Output the (x, y) coordinate of the center of the cell containing the given text.  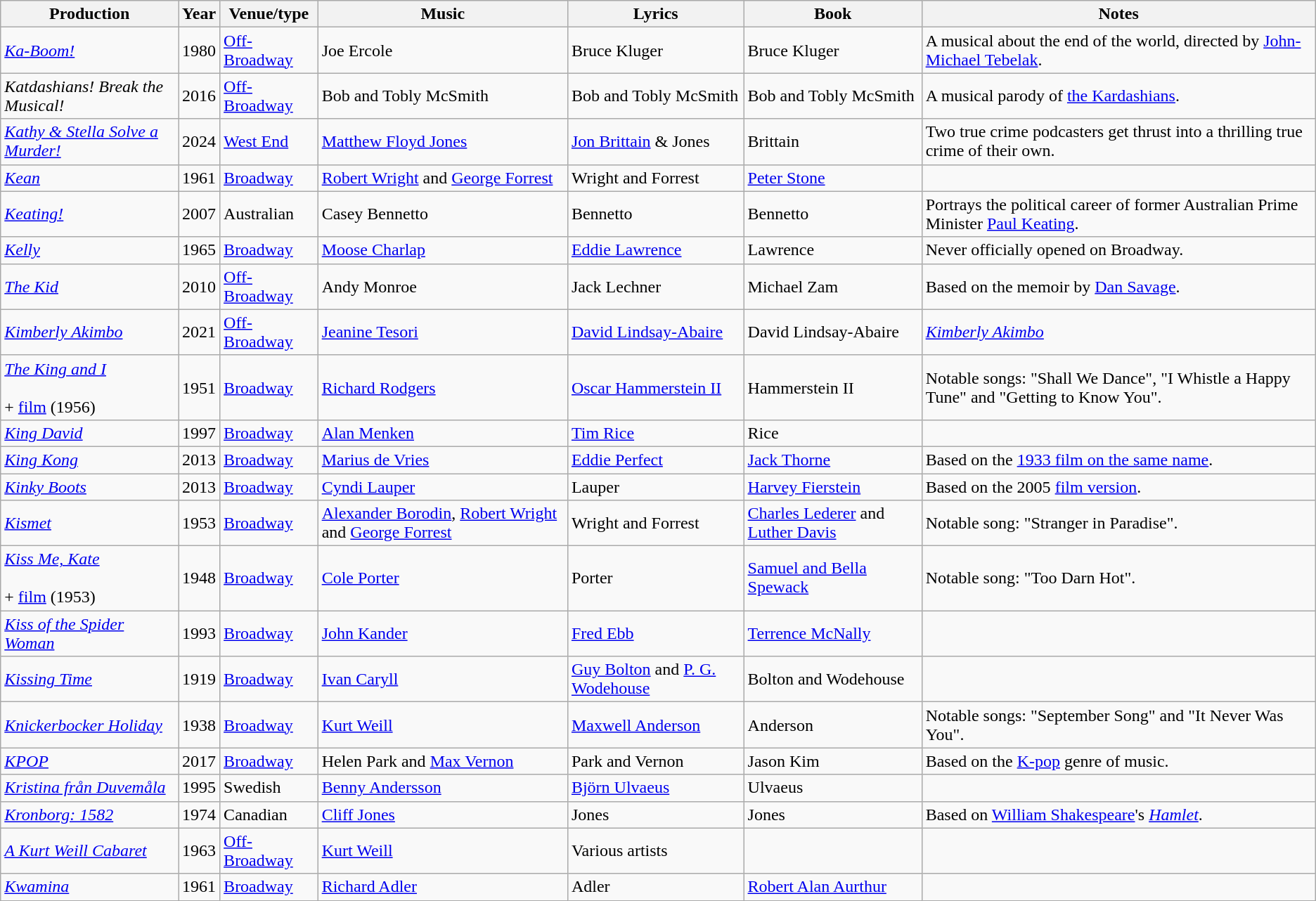
Alan Menken (443, 433)
Anderson (832, 725)
1980 (200, 51)
Marius de Vries (443, 460)
Jack Lechner (655, 287)
Oscar Hammerstein II (655, 387)
Michael Zam (832, 287)
1965 (200, 250)
Kwamina (90, 887)
Two true crime podcasters get thrust into a thrilling true crime of their own. (1118, 142)
Casey Bennetto (443, 214)
Peter Stone (832, 178)
2010 (200, 287)
Based on the memoir by Dan Savage. (1118, 287)
Terrence McNally (832, 634)
Andy Monroe (443, 287)
Helen Park and Max Vernon (443, 761)
Kronborg: 1582 (90, 815)
Based on the 1933 film on the same name. (1118, 460)
Kiss of the Spider Woman (90, 634)
A musical parody of the Kardashians. (1118, 96)
Kiss Me, Kate + film (1953) (90, 578)
Ka-Boom! (90, 51)
1951 (200, 387)
Fred Ebb (655, 634)
1974 (200, 815)
1995 (200, 788)
Lyrics (655, 14)
2016 (200, 96)
Tim Rice (655, 433)
Guy Bolton and P. G. Wodehouse (655, 679)
Canadian (269, 815)
2017 (200, 761)
Maxwell Anderson (655, 725)
Kathy & Stella Solve a Murder! (90, 142)
1997 (200, 433)
Cliff Jones (443, 815)
Rice (832, 433)
Matthew Floyd Jones (443, 142)
Based on William Shakespeare's Hamlet. (1118, 815)
Never officially opened on Broadway. (1118, 250)
Year (200, 14)
Richard Adler (443, 887)
Richard Rodgers (443, 387)
Kismet (90, 523)
The Kid (90, 287)
West End (269, 142)
Jack Thorne (832, 460)
Notable songs: "September Song" and "It Never Was You". (1118, 725)
Hammerstein II (832, 387)
Moose Charlap (443, 250)
Eddie Lawrence (655, 250)
Eddie Perfect (655, 460)
Jason Kim (832, 761)
Joe Ercole (443, 51)
Kean (90, 178)
Park and Vernon (655, 761)
Charles Lederer and Luther Davis (832, 523)
Australian (269, 214)
Samuel and Bella Spewack (832, 578)
Notable songs: "Shall We Dance", "I Whistle a Happy Tune" and "Getting to Know You". (1118, 387)
2021 (200, 332)
1963 (200, 850)
King Kong (90, 460)
Benny Andersson (443, 788)
Venue/type (269, 14)
Knickerbocker Holiday (90, 725)
John Kander (443, 634)
Based on the 2005 film version. (1118, 487)
1953 (200, 523)
Alexander Borodin, Robert Wright and George Forrest (443, 523)
King David (90, 433)
A Kurt Weill Cabaret (90, 850)
Lawrence (832, 250)
Kristina från Duvemåla (90, 788)
Ivan Caryll (443, 679)
The King and I + film (1956) (90, 387)
Lauper (655, 487)
1948 (200, 578)
Production (90, 14)
Kinky Boots (90, 487)
Jeanine Tesori (443, 332)
1938 (200, 725)
2024 (200, 142)
Portrays the political career of former Australian Prime Minister Paul Keating. (1118, 214)
Swedish (269, 788)
Bolton and Wodehouse (832, 679)
Jon Brittain & Jones (655, 142)
2007 (200, 214)
Notes (1118, 14)
Katdashians! Break the Musical! (90, 96)
Notable song: "Too Darn Hot". (1118, 578)
A musical about the end of the world, directed by John-Michael Tebelak. (1118, 51)
Based on the K-pop genre of music. (1118, 761)
Adler (655, 887)
1919 (200, 679)
Various artists (655, 850)
Robert Alan Aurthur (832, 887)
Björn Ulvaeus (655, 788)
Ulvaeus (832, 788)
Keating! (90, 214)
KPOP (90, 761)
Porter (655, 578)
Harvey Fierstein (832, 487)
Notable song: "Stranger in Paradise". (1118, 523)
1993 (200, 634)
Kissing Time (90, 679)
Cyndi Lauper (443, 487)
Robert Wright and George Forrest (443, 178)
Brittain (832, 142)
Cole Porter (443, 578)
Music (443, 14)
Kelly (90, 250)
Book (832, 14)
